Locate the cell with the specified text and output its (x, y) center coordinate. 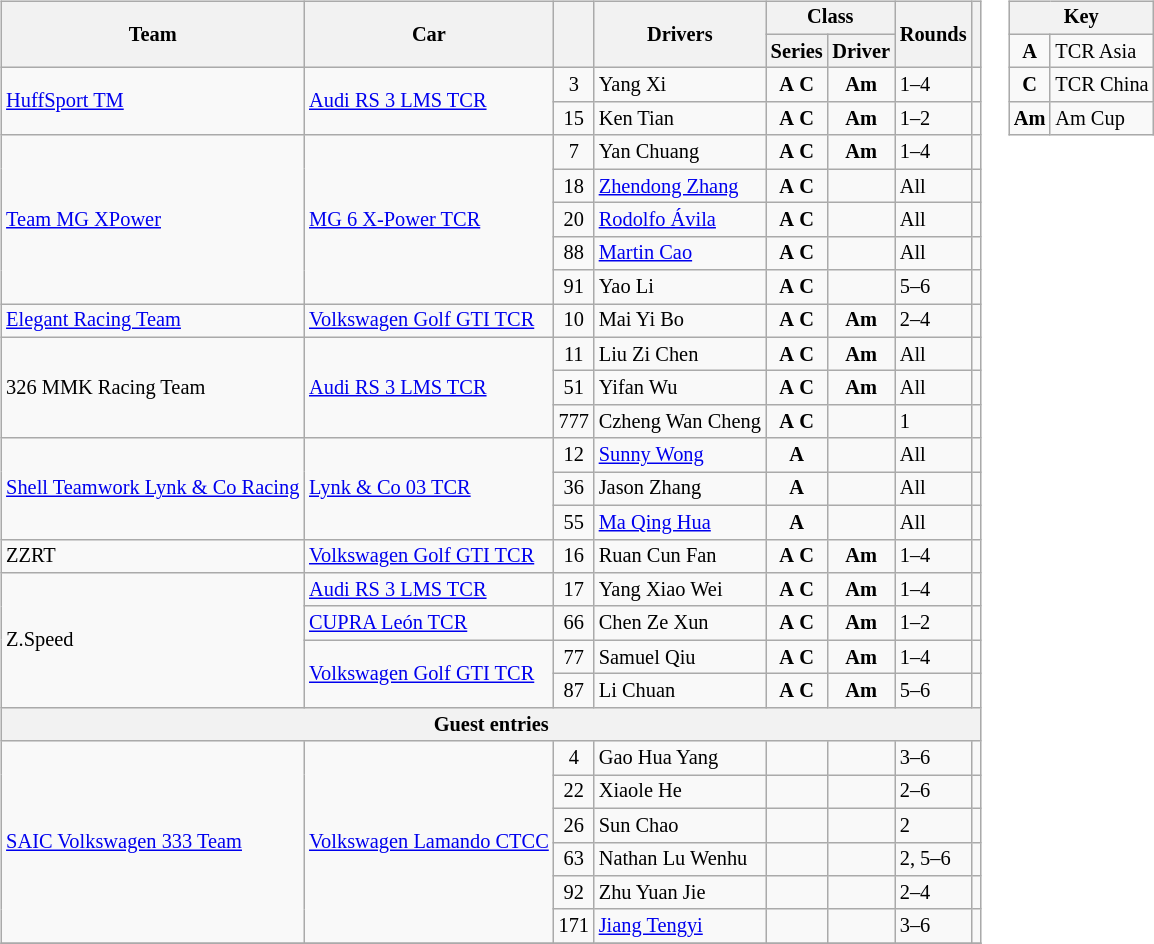
Gao Hua Yang (680, 758)
Xiaole He (680, 792)
Nathan Lu Wenhu (680, 859)
36 (574, 489)
88 (574, 253)
SAIC Volkswagen 333 Team (152, 842)
63 (574, 859)
Liu Zi Chen (680, 354)
10 (574, 321)
Sunny Wong (680, 455)
92 (574, 893)
Rounds (934, 34)
87 (574, 691)
Yao Li (680, 287)
Jiang Tengyi (680, 926)
77 (574, 657)
Team (152, 34)
326 MMK Racing Team (152, 388)
4 (574, 758)
171 (574, 926)
26 (574, 825)
20 (574, 220)
Samuel Qiu (680, 657)
Yan Chuang (680, 152)
1 (934, 422)
MG 6 X-Power TCR (428, 219)
Chen Ze Xun (680, 623)
55 (574, 522)
Elegant Racing Team (152, 321)
Driver (860, 51)
777 (574, 422)
18 (574, 186)
Z.Speed (152, 640)
Czheng Wan Cheng (680, 422)
12 (574, 455)
Class (830, 18)
Volkswagen Lamando CTCC (428, 842)
Yang Xiao Wei (680, 590)
Team MG XPower (152, 219)
Yang Xi (680, 85)
Shell Teamwork Lynk & Co Racing (152, 488)
Am Cup (1102, 119)
Series (797, 51)
HuffSport TM (152, 102)
TCR China (1102, 85)
16 (574, 556)
Martin Cao (680, 253)
22 (574, 792)
2 (934, 825)
15 (574, 119)
Guest entries (491, 724)
C (1030, 85)
Ma Qing Hua (680, 522)
Rodolfo Ávila (680, 220)
Sun Chao (680, 825)
11 (574, 354)
51 (574, 388)
Car (428, 34)
TCR Asia (1102, 51)
ZZRT (152, 556)
2–6 (934, 792)
Zhu Yuan Jie (680, 893)
17 (574, 590)
Key (1082, 18)
66 (574, 623)
91 (574, 287)
Zhendong Zhang (680, 186)
Ruan Cun Fan (680, 556)
Jason Zhang (680, 489)
Ken Tian (680, 119)
Mai Yi Bo (680, 321)
2, 5–6 (934, 859)
7 (574, 152)
3 (574, 85)
Yifan Wu (680, 388)
Li Chuan (680, 691)
Lynk & Co 03 TCR (428, 488)
Drivers (680, 34)
CUPRA León TCR (428, 623)
